From the cell containing the given text, extract its center point as [x, y] coordinate. 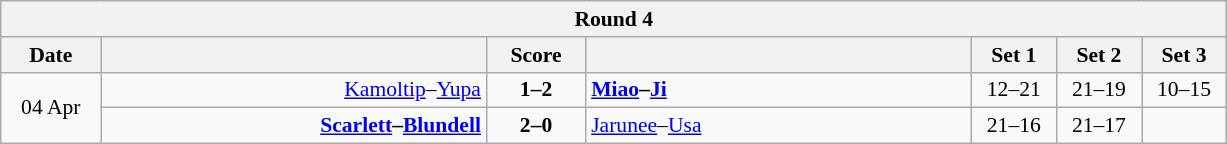
Date [51, 55]
21–17 [1098, 126]
1–2 [536, 90]
21–16 [1014, 126]
Score [536, 55]
10–15 [1184, 90]
2–0 [536, 126]
04 Apr [51, 108]
Round 4 [614, 19]
Set 2 [1098, 55]
Kamoltip–Yupa [294, 90]
Scarlett–Blundell [294, 126]
Set 3 [1184, 55]
Jarunee–Usa [778, 126]
21–19 [1098, 90]
12–21 [1014, 90]
Miao–Ji [778, 90]
Set 1 [1014, 55]
